Identify which cell holds the provided text, then report its (X, Y) central coordinate. 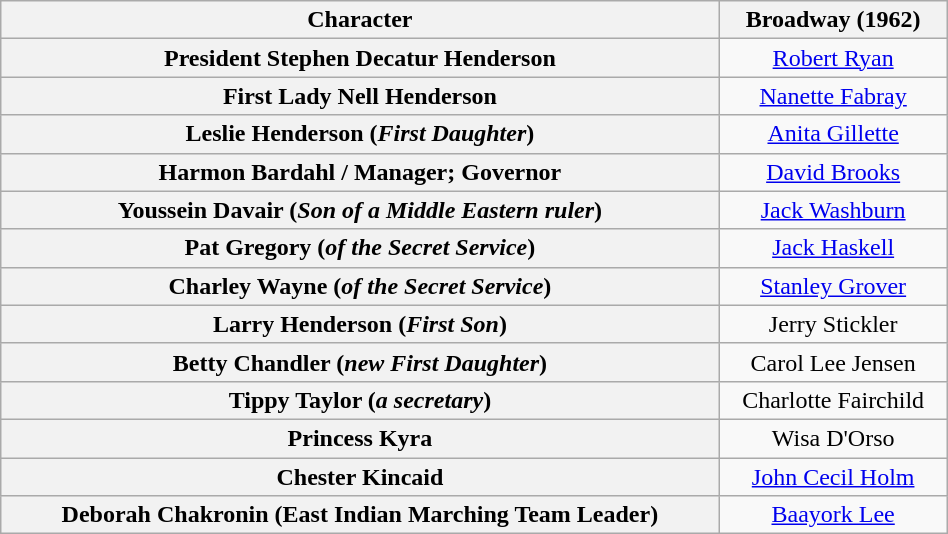
Baayork Lee (833, 515)
Chester Kincaid (360, 477)
Jack Haskell (833, 248)
Nanette Fabray (833, 96)
Larry Henderson (First Son) (360, 324)
President Stephen Decatur Henderson (360, 58)
Pat Gregory (of the Secret Service) (360, 248)
Anita Gillette (833, 134)
Youssein Davair (Son of a Middle Eastern ruler) (360, 210)
David Brooks (833, 172)
Robert Ryan (833, 58)
Princess Kyra (360, 438)
Charley Wayne (of the Secret Service) (360, 286)
Betty Chandler (new First Daughter) (360, 362)
Broadway (1962) (833, 20)
Harmon Bardahl / Manager; Governor (360, 172)
Leslie Henderson (First Daughter) (360, 134)
Charlotte Fairchild (833, 400)
Jerry Stickler (833, 324)
First Lady Nell Henderson (360, 96)
John Cecil Holm (833, 477)
Character (360, 20)
Jack Washburn (833, 210)
Deborah Chakronin (East Indian Marching Team Leader) (360, 515)
Carol Lee Jensen (833, 362)
Wisa D'Orso (833, 438)
Stanley Grover (833, 286)
Tippy Taylor (a secretary) (360, 400)
